Output the [X, Y] coordinate of the center of the cell containing the given text.  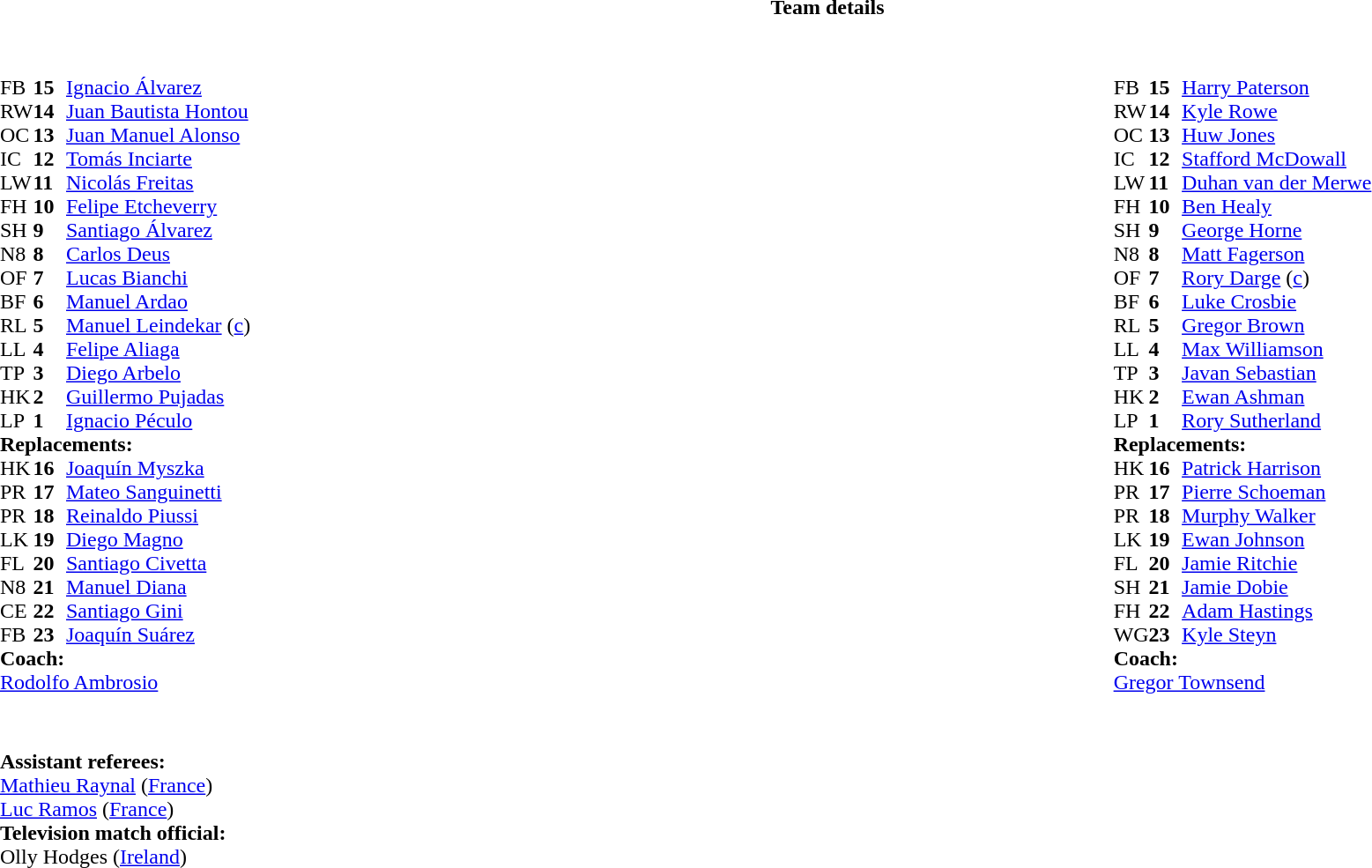
WG [1131, 634]
Joaquín Myszka [159, 469]
Luke Crosbie [1276, 301]
Max Williamson [1276, 349]
Lucas Bianchi [159, 278]
Javan Sebastian [1276, 374]
Rodolfo Ambrosio [125, 682]
CE [17, 612]
Santiago Gini [159, 612]
Carlos Deus [159, 254]
Ewan Johnson [1276, 539]
Manuel Leindekar (c) [159, 326]
Harry Paterson [1276, 88]
Ignacio Álvarez [159, 88]
Stafford McDowall [1276, 159]
Felipe Etcheverry [159, 206]
Joaquín Suárez [159, 634]
Juan Bautista Hontou [159, 111]
Jamie Dobie [1276, 587]
Santiago Álvarez [159, 231]
Rory Darge (c) [1276, 278]
Santiago Civetta [159, 564]
Kyle Steyn [1276, 634]
Ignacio Péculo [159, 421]
Reinaldo Piussi [159, 516]
Rory Sutherland [1276, 421]
Adam Hastings [1276, 612]
Pierre Schoeman [1276, 492]
Matt Fagerson [1276, 254]
Patrick Harrison [1276, 469]
Manuel Diana [159, 587]
Juan Manuel Alonso [159, 136]
Nicolás Freitas [159, 183]
Gregor Brown [1276, 326]
Diego Arbelo [159, 374]
Ewan Ashman [1276, 397]
Duhan van der Merwe [1276, 183]
Manuel Ardao [159, 301]
Kyle Rowe [1276, 111]
Diego Magno [159, 539]
Felipe Aliaga [159, 349]
Murphy Walker [1276, 516]
Gregor Townsend [1242, 682]
Jamie Ritchie [1276, 564]
Huw Jones [1276, 136]
Ben Healy [1276, 206]
Mateo Sanguinetti [159, 492]
Tomás Inciarte [159, 159]
Guillermo Pujadas [159, 397]
George Horne [1276, 231]
